Provide the (x, y) coordinate of the cell's center where the given text is located.  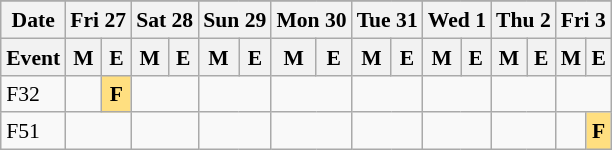
F51 (33, 130)
Wed 1 (457, 20)
Thu 2 (524, 20)
F32 (33, 94)
Mon 30 (311, 20)
Fri 3 (584, 20)
Sun 29 (234, 20)
Fri 27 (98, 20)
Event (33, 56)
Tue 31 (388, 20)
Date (33, 20)
Sat 28 (164, 20)
